Capture the cell that displays the provided text and extract its [x, y] central coordinate. 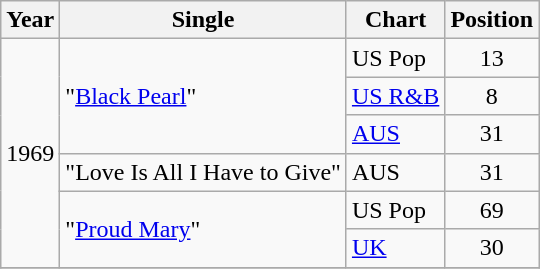
"Love Is All I Have to Give" [204, 172]
"Proud Mary" [204, 229]
Position [492, 20]
US R&B [395, 96]
"Black Pearl" [204, 96]
1969 [30, 153]
UK [395, 248]
8 [492, 96]
Single [204, 20]
Chart [395, 20]
69 [492, 210]
13 [492, 58]
30 [492, 248]
Year [30, 20]
